Return the (x, y) coordinate for the center point of the cell that contains the specified text.  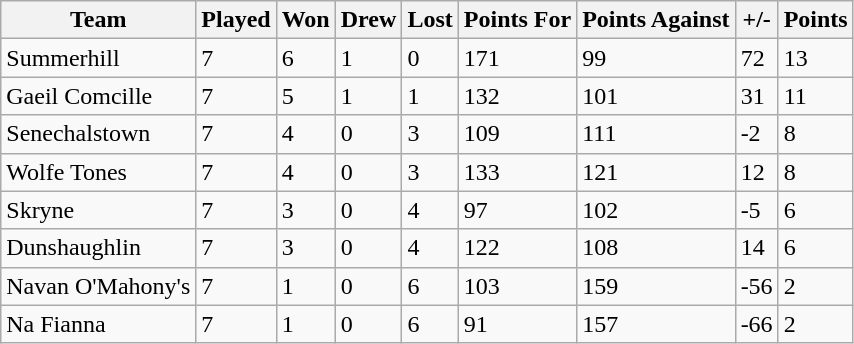
Dunshaughlin (98, 248)
72 (756, 58)
121 (656, 172)
-66 (756, 324)
109 (517, 134)
Summerhill (98, 58)
Na Fianna (98, 324)
31 (756, 96)
157 (656, 324)
Points (816, 20)
-5 (756, 210)
122 (517, 248)
13 (816, 58)
91 (517, 324)
14 (756, 248)
97 (517, 210)
Lost (430, 20)
Senechalstown (98, 134)
11 (816, 96)
Gaeil Comcille (98, 96)
111 (656, 134)
159 (656, 286)
171 (517, 58)
+/- (756, 20)
Wolfe Tones (98, 172)
12 (756, 172)
Skryne (98, 210)
Points Against (656, 20)
102 (656, 210)
-2 (756, 134)
99 (656, 58)
133 (517, 172)
Played (236, 20)
103 (517, 286)
-56 (756, 286)
Won (306, 20)
132 (517, 96)
Navan O'Mahony's (98, 286)
Drew (368, 20)
Points For (517, 20)
5 (306, 96)
101 (656, 96)
Team (98, 20)
108 (656, 248)
